Extract the [X, Y] coordinate from the center of the cell holding the provided text.  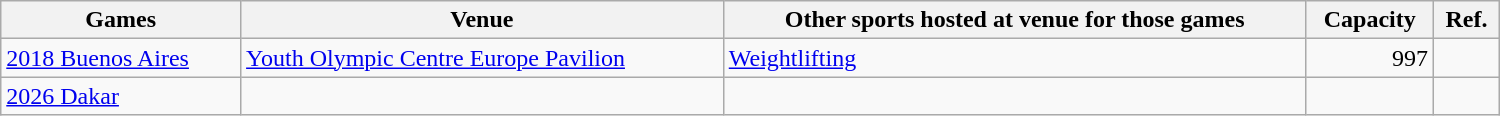
Venue [482, 20]
Games [121, 20]
2018 Buenos Aires [121, 58]
2026 Dakar [121, 96]
Other sports hosted at venue for those games [1014, 20]
Ref. [1467, 20]
Weightlifting [1014, 58]
Youth Olympic Centre Europe Pavilion [482, 58]
997 [1370, 58]
Capacity [1370, 20]
